Detect which cell encompasses the target text, then output its [x, y] center coordinate. 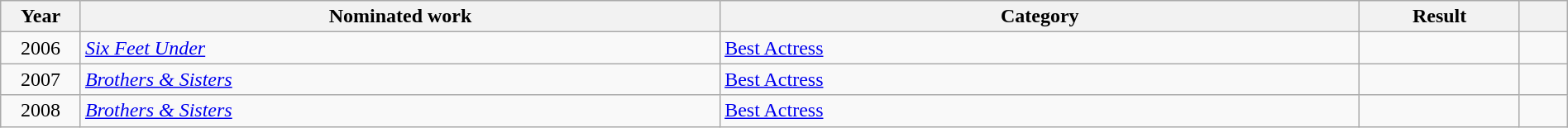
2008 [41, 111]
2007 [41, 79]
Category [1040, 17]
Six Feet Under [400, 48]
Result [1439, 17]
Year [41, 17]
Nominated work [400, 17]
2006 [41, 48]
